Identify which cell holds the provided text, then report its [x, y] central coordinate. 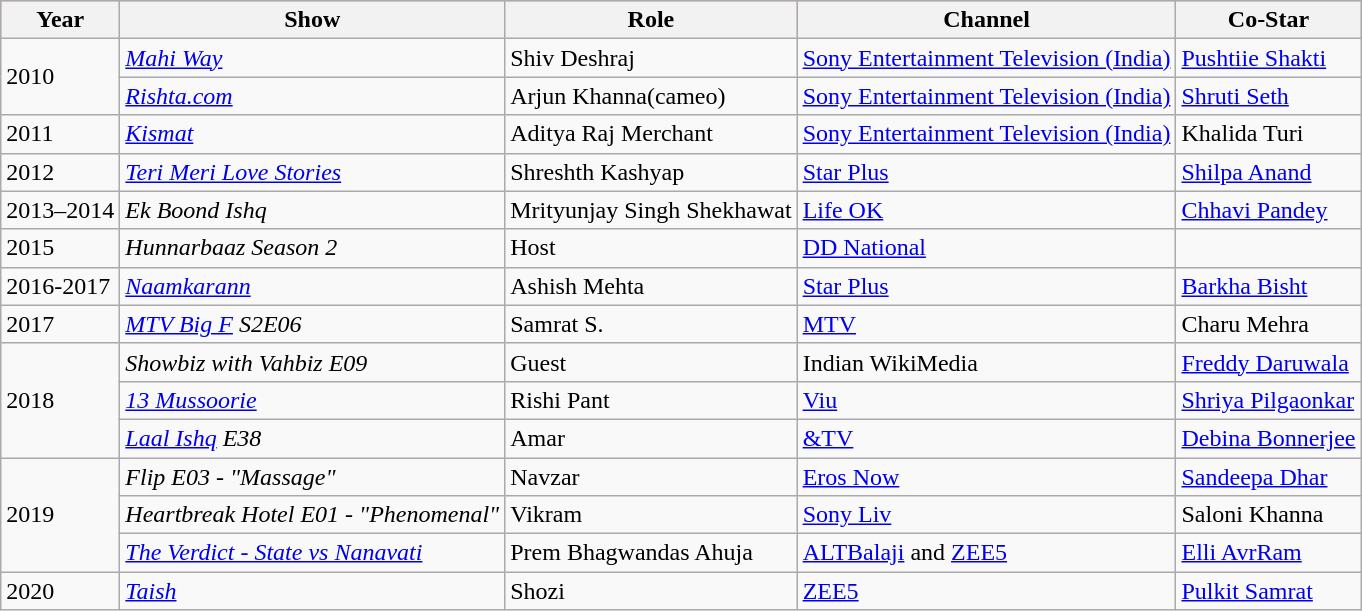
Guest [651, 362]
Ashish Mehta [651, 286]
Freddy Daruwala [1268, 362]
13 Mussoorie [312, 400]
Mahi Way [312, 58]
MTV Big F S2E06 [312, 324]
2019 [60, 515]
2016-2017 [60, 286]
ZEE5 [986, 591]
Shozi [651, 591]
2020 [60, 591]
ALTBalaji and ZEE5 [986, 553]
Life OK [986, 210]
2012 [60, 172]
Show [312, 20]
Ek Boond Ishq [312, 210]
Shiv Deshraj [651, 58]
Viu [986, 400]
Teri Meri Love Stories [312, 172]
Flip E03 - "Massage" [312, 477]
Amar [651, 438]
Sony Liv [986, 515]
Laal Ishq E38 [312, 438]
DD National [986, 248]
Samrat S. [651, 324]
&TV [986, 438]
Co-Star [1268, 20]
Showbiz with Vahbiz E09 [312, 362]
Shruti Seth [1268, 96]
Vikram [651, 515]
2010 [60, 77]
MTV [986, 324]
Pushtiie Shakti [1268, 58]
Debina Bonnerjee [1268, 438]
2017 [60, 324]
Shilpa Anand [1268, 172]
Pulkit Samrat [1268, 591]
Khalida Turi [1268, 134]
Indian WikiMedia [986, 362]
2011 [60, 134]
Chhavi Pandey [1268, 210]
Heartbreak Hotel E01 - "Phenomenal" [312, 515]
Navzar [651, 477]
Charu Mehra [1268, 324]
Role [651, 20]
Elli AvrRam [1268, 553]
Eros Now [986, 477]
2018 [60, 400]
2015 [60, 248]
The Verdict - State vs Nanavati [312, 553]
Arjun Khanna(cameo) [651, 96]
Prem Bhagwandas Ahuja [651, 553]
Shriya Pilgaonkar [1268, 400]
Sandeepa Dhar [1268, 477]
Mrityunjay Singh Shekhawat [651, 210]
Rishta.com [312, 96]
Aditya Raj Merchant [651, 134]
Barkha Bisht [1268, 286]
2013–2014 [60, 210]
Taish [312, 591]
Host [651, 248]
Kismat [312, 134]
Naamkarann [312, 286]
Rishi Pant [651, 400]
Shreshth Kashyap [651, 172]
Hunnarbaaz Season 2 [312, 248]
Year [60, 20]
Channel [986, 20]
Saloni Khanna [1268, 515]
